Pinpoint the cell where the given text exists, returning its (x, y) midpoint coordinate. 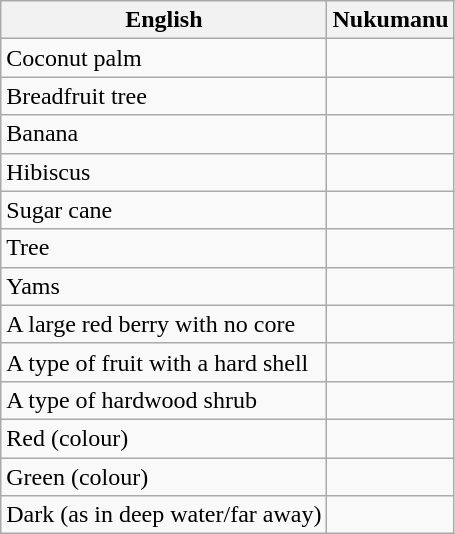
Tree (164, 248)
Sugar cane (164, 210)
Red (colour) (164, 438)
Dark (as in deep water/far away) (164, 515)
English (164, 20)
Nukumanu (390, 20)
A type of fruit with a hard shell (164, 362)
Coconut palm (164, 58)
Banana (164, 134)
Hibiscus (164, 172)
Breadfruit tree (164, 96)
A type of hardwood shrub (164, 400)
Green (colour) (164, 477)
Yams (164, 286)
A large red berry with no core (164, 324)
